Return the [X, Y] coordinate for the center point of the cell that contains the specified text.  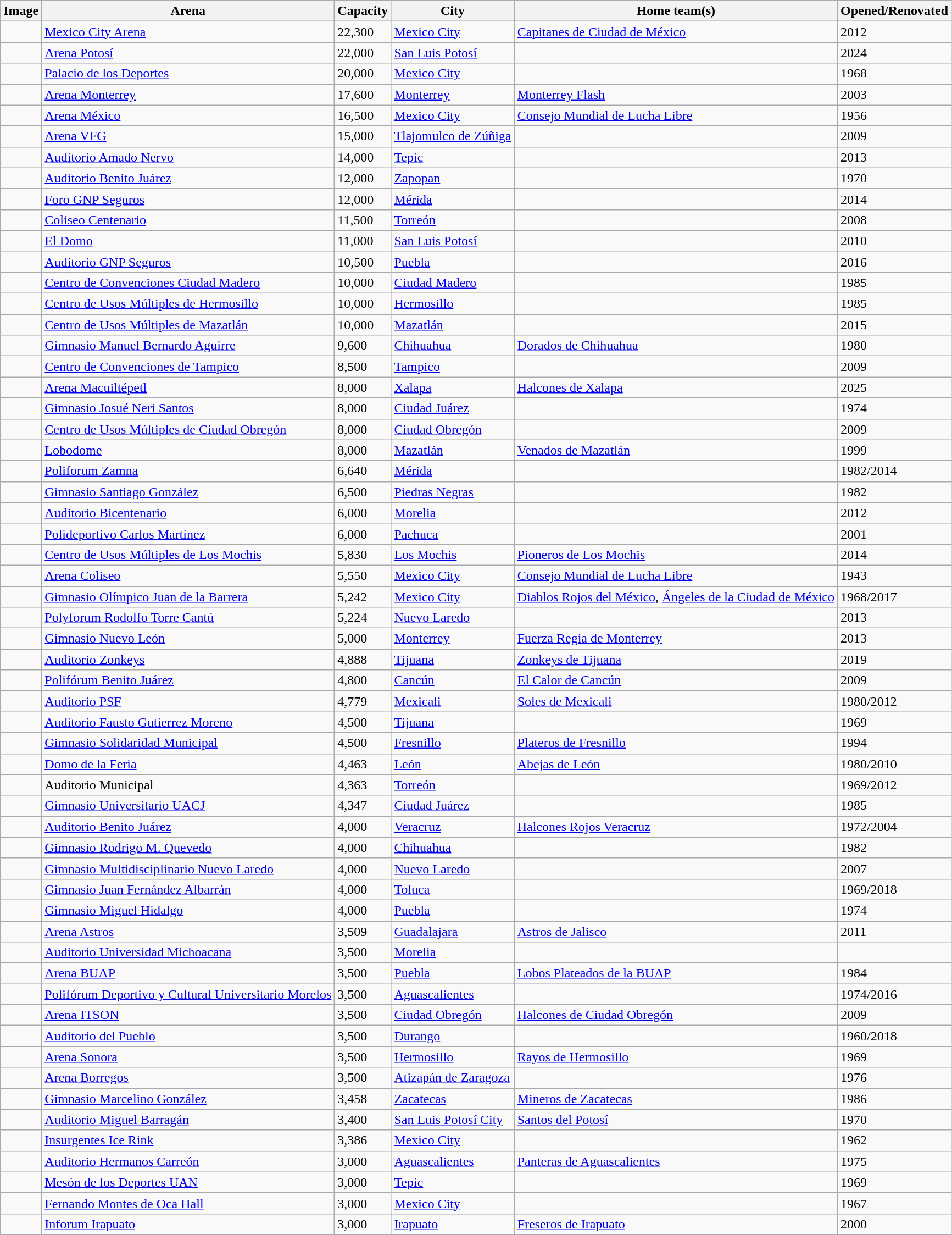
Pachuca [453, 534]
Abejas de León [676, 764]
1999 [894, 450]
1994 [894, 743]
Freseros de Irapuato [676, 1224]
Coliseo Centenario [188, 220]
Gimnasio Multidisciplinario Nuevo Laredo [188, 868]
2015 [894, 325]
2003 [894, 95]
Gimnasio Rodrigo M. Quevedo [188, 848]
1980/2012 [894, 701]
Mesón de los Deportes UAN [188, 1182]
Mexico City Arena [188, 32]
Auditorio del Pueblo [188, 1036]
Lobodome [188, 450]
11,500 [363, 220]
Palacio de los Deportes [188, 74]
Santos del Potosí [676, 1120]
Arena VFG [188, 136]
Los Mochis [453, 555]
Irapuato [453, 1224]
Centro de Convenciones de Tampico [188, 367]
1956 [894, 115]
Arena Coliseo [188, 575]
4,347 [363, 806]
Zonkeys de Tijuana [676, 660]
Toluca [453, 889]
Halcones de Xalapa [676, 387]
Gimnasio Nuevo León [188, 639]
Plateros de Fresnillo [676, 743]
1980 [894, 346]
Halcones de Ciudad Obregón [676, 1015]
Polifórum Deportivo y Cultural Universitario Morelos [188, 994]
16,500 [363, 115]
Auditorio GNP Seguros [188, 262]
El Calor de Cancún [676, 680]
Centro de Convenciones Ciudad Madero [188, 283]
1982/2014 [894, 471]
1969/2018 [894, 889]
Fresnillo [453, 743]
Domo de la Feria [188, 764]
2011 [894, 932]
5,242 [363, 596]
1976 [894, 1078]
Gimnasio Santiago González [188, 492]
Pioneros de Los Mochis [676, 555]
1975 [894, 1161]
4,463 [363, 764]
1984 [894, 973]
2025 [894, 387]
2019 [894, 660]
Soles de Mexicali [676, 701]
3,400 [363, 1120]
17,600 [363, 95]
5,830 [363, 555]
Halcones Rojos Veracruz [676, 827]
Gimnasio Universitario UACJ [188, 806]
Venados de Mazatlán [676, 450]
Auditorio Municipal [188, 785]
Auditorio Zonkeys [188, 660]
Auditorio Universidad Michoacana [188, 952]
11,000 [363, 241]
2001 [894, 534]
Arena Potosí [188, 53]
2007 [894, 868]
2008 [894, 220]
5,224 [363, 618]
10,500 [363, 262]
1972/2004 [894, 827]
Inforum Irapuato [188, 1224]
Durango [453, 1036]
20,000 [363, 74]
Cancún [453, 680]
Image [21, 11]
1962 [894, 1140]
Gimnasio Manuel Bernardo Aguirre [188, 346]
6,640 [363, 471]
1968 [894, 74]
Zacatecas [453, 1099]
22,300 [363, 32]
Foro GNP Seguros [188, 199]
1967 [894, 1203]
5,550 [363, 575]
Gimnasio Juan Fernández Albarrán [188, 889]
Dorados de Chihuahua [676, 346]
Gimnasio Solidaridad Municipal [188, 743]
2010 [894, 241]
Arena Borregos [188, 1078]
Fuerza Regia de Monterrey [676, 639]
Tampico [453, 367]
Fernando Montes de Oca Hall [188, 1203]
Rayos de Hermosillo [676, 1057]
Mineros de Zacatecas [676, 1099]
Centro de Usos Múltiples de Los Mochis [188, 555]
5,000 [363, 639]
Piedras Negras [453, 492]
Auditorio Amado Nervo [188, 157]
1986 [894, 1099]
Panteras de Aguascalientes [676, 1161]
Arena BUAP [188, 973]
Arena Macuiltépetl [188, 387]
Lobos Plateados de la BUAP [676, 973]
Gimnasio Olímpico Juan de la Barrera [188, 596]
Gimnasio Miguel Hidalgo [188, 910]
San Luis Potosí City [453, 1120]
Polyforum Rodolfo Torre Cantú [188, 618]
Diablos Rojos del México, Ángeles de la Ciudad de México [676, 596]
Capitanes de Ciudad de México [676, 32]
El Domo [188, 241]
Tlajomulco de Zúñiga [453, 136]
León [453, 764]
Mexicali [453, 701]
1960/2018 [894, 1036]
8,500 [363, 367]
Home team(s) [676, 11]
14,000 [363, 157]
1969/2012 [894, 785]
Opened/Renovated [894, 11]
Capacity [363, 11]
4,888 [363, 660]
Gimnasio Marcelino González [188, 1099]
9,600 [363, 346]
3,509 [363, 932]
2000 [894, 1224]
Auditorio Miguel Barragán [188, 1120]
2024 [894, 53]
4,779 [363, 701]
Ciudad Madero [453, 283]
Xalapa [453, 387]
1974/2016 [894, 994]
2016 [894, 262]
Polideportivo Carlos Martínez [188, 534]
Arena México [188, 115]
4,800 [363, 680]
Arena ITSON [188, 1015]
Zapopan [453, 178]
6,500 [363, 492]
Veracruz [453, 827]
22,000 [363, 53]
Auditorio PSF [188, 701]
3,386 [363, 1140]
Polifórum Benito Juárez [188, 680]
Insurgentes Ice Rink [188, 1140]
Arena Sonora [188, 1057]
Monterrey Flash [676, 95]
Arena Astros [188, 932]
15,000 [363, 136]
Arena Monterrey [188, 95]
Guadalajara [453, 932]
Astros de Jalisco [676, 932]
Poliforum Zamna [188, 471]
Centro de Usos Múltiples de Hermosillo [188, 304]
Auditorio Hermanos Carreón [188, 1161]
City [453, 11]
1943 [894, 575]
Atizapán de Zaragoza [453, 1078]
1968/2017 [894, 596]
Auditorio Fausto Gutierrez Moreno [188, 722]
1980/2010 [894, 764]
4,363 [363, 785]
Auditorio Bicentenario [188, 513]
Arena [188, 11]
Centro de Usos Múltiples de Mazatlán [188, 325]
Gimnasio Josué Neri Santos [188, 408]
3,458 [363, 1099]
Centro de Usos Múltiples de Ciudad Obregón [188, 429]
